Provide the [x, y] coordinate of the cell's center where the given text is located.  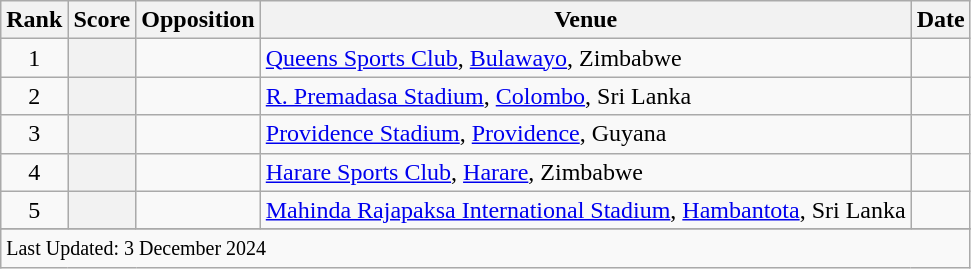
3 [34, 134]
Rank [34, 20]
Venue [586, 20]
2 [34, 96]
Queens Sports Club, Bulawayo, Zimbabwe [586, 58]
Opposition [198, 20]
5 [34, 210]
Date [940, 20]
Harare Sports Club, Harare, Zimbabwe [586, 172]
Score [102, 20]
Mahinda Rajapaksa International Stadium, Hambantota, Sri Lanka [586, 210]
Providence Stadium, Providence, Guyana [586, 134]
R. Premadasa Stadium, Colombo, Sri Lanka [586, 96]
1 [34, 58]
Last Updated: 3 December 2024 [486, 248]
4 [34, 172]
